Output the (x, y) coordinate of the center of the cell containing the given text.  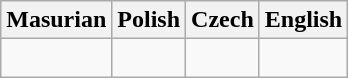
Czech (223, 20)
Polish (149, 20)
Masurian (56, 20)
English (303, 20)
